Search for the cell housing the specified text and yield its (x, y) center coordinate. 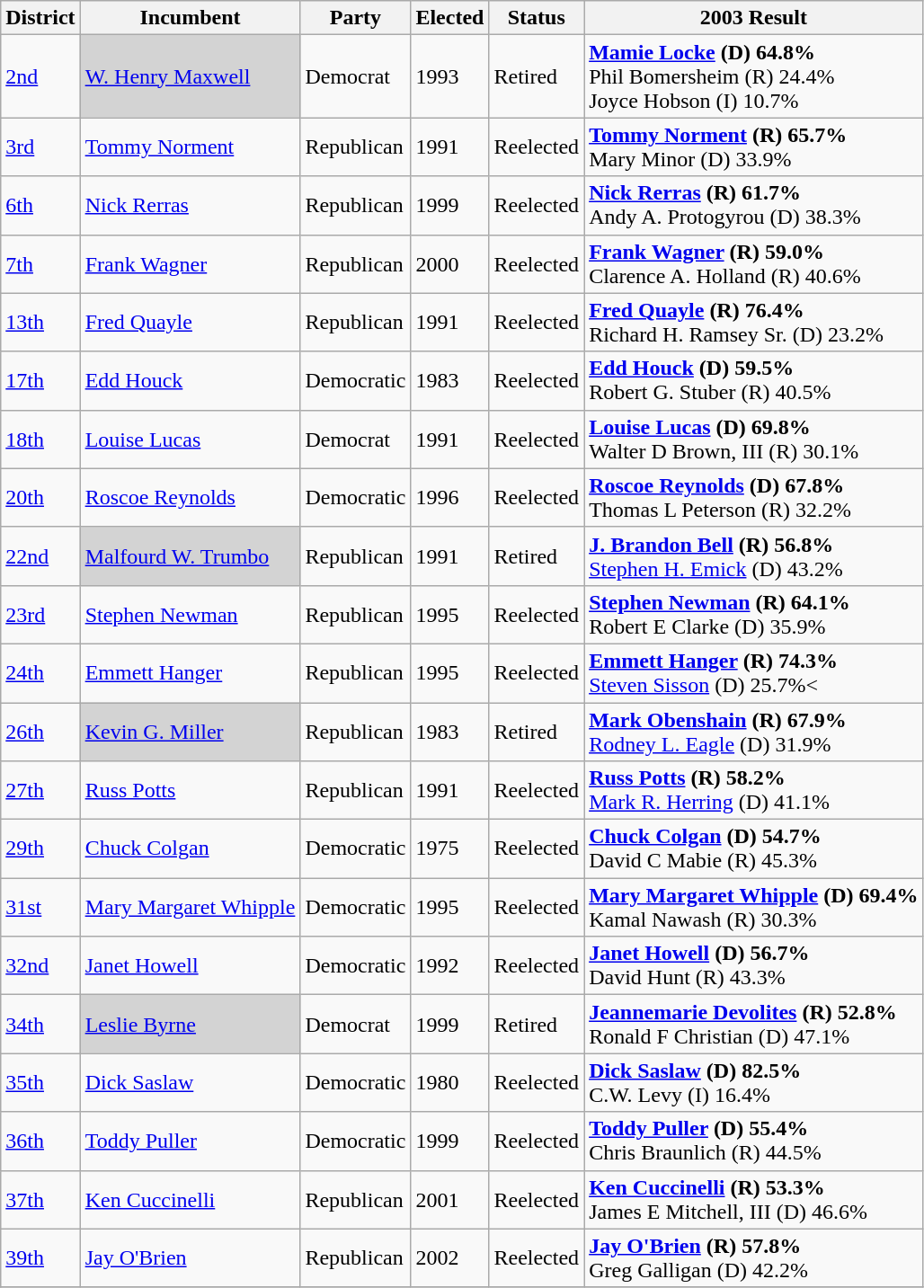
Janet Howell (D) 56.7% David Hunt (R) 43.3% (753, 965)
26th (40, 732)
1993 (449, 76)
Status (537, 18)
Incumbent (191, 18)
Tommy Norment (R) 65.7% Mary Minor (D) 33.9% (753, 147)
36th (40, 1141)
1992 (449, 965)
1975 (449, 848)
7th (40, 264)
Leslie Byrne (191, 1025)
2nd (40, 76)
37th (40, 1199)
W. Henry Maxwell (191, 76)
Emmett Hanger (R) 74.3% Steven Sisson (D) 25.7%< (753, 672)
Mamie Locke (D) 64.8% Phil Bomersheim (R) 24.4% Joyce Hobson (I) 10.7% (753, 76)
District (40, 18)
Frank Wagner (191, 264)
Louise Lucas (D) 69.8% Walter D Brown, III (R) 30.1% (753, 439)
27th (40, 791)
J. Brandon Bell (R) 56.8% Stephen H. Emick (D) 43.2% (753, 555)
Dick Saslaw (D) 82.5% C.W. Levy (I) 16.4% (753, 1082)
Russ Potts (R) 58.2% Mark R. Herring (D) 41.1% (753, 791)
Roscoe Reynolds (D) 67.8% Thomas L Peterson (R) 32.2% (753, 498)
Malfourd W. Trumbo (191, 555)
Frank Wagner (R) 59.0% Clarence A. Holland (R) 40.6% (753, 264)
2001 (449, 1199)
Stephen Newman (R) 64.1% Robert E Clarke (D) 35.9% (753, 615)
31st (40, 908)
Jay O'Brien (R) 57.8% Greg Galligan (D) 42.2% (753, 1258)
Jeannemarie Devolites (R) 52.8% Ronald F Christian (D) 47.1% (753, 1025)
Louise Lucas (191, 439)
Ken Cuccinelli (R) 53.3% James E Mitchell, III (D) 46.6% (753, 1199)
Dick Saslaw (191, 1082)
Jay O'Brien (191, 1258)
Elected (449, 18)
Edd Houck (D) 59.5% Robert G. Stuber (R) 40.5% (753, 381)
Chuck Colgan (D) 54.7% David C Mabie (R) 45.3% (753, 848)
Roscoe Reynolds (191, 498)
17th (40, 381)
Russ Potts (191, 791)
29th (40, 848)
Kevin G. Miller (191, 732)
34th (40, 1025)
2002 (449, 1258)
22nd (40, 555)
Nick Rerras (R) 61.7% Andy A. Protogyrou (D) 38.3% (753, 205)
Janet Howell (191, 965)
32nd (40, 965)
Fred Quayle (191, 322)
Nick Rerras (191, 205)
1996 (449, 498)
Toddy Puller (D) 55.4% Chris Braunlich (R) 44.5% (753, 1141)
35th (40, 1082)
18th (40, 439)
Mary Margaret Whipple (D) 69.4% Kamal Nawash (R) 30.3% (753, 908)
Mary Margaret Whipple (191, 908)
Toddy Puller (191, 1141)
13th (40, 322)
Fred Quayle (R) 76.4% Richard H. Ramsey Sr. (D) 23.2% (753, 322)
Emmett Hanger (191, 672)
39th (40, 1258)
Stephen Newman (191, 615)
2000 (449, 264)
Tommy Norment (191, 147)
2003 Result (753, 18)
24th (40, 672)
Edd Houck (191, 381)
Ken Cuccinelli (191, 1199)
Mark Obenshain (R) 67.9% Rodney L. Eagle (D) 31.9% (753, 732)
6th (40, 205)
23rd (40, 615)
3rd (40, 147)
Chuck Colgan (191, 848)
Party (356, 18)
20th (40, 498)
1980 (449, 1082)
